Return [X, Y] of the center of cell containing provided text 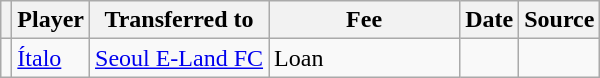
Fee [364, 20]
Player [51, 20]
Date [490, 20]
Loan [364, 58]
Source [560, 20]
Ítalo [51, 58]
Seoul E-Land FC [180, 58]
Transferred to [180, 20]
